Pinpoint the cell where the given text exists, returning its [X, Y] midpoint coordinate. 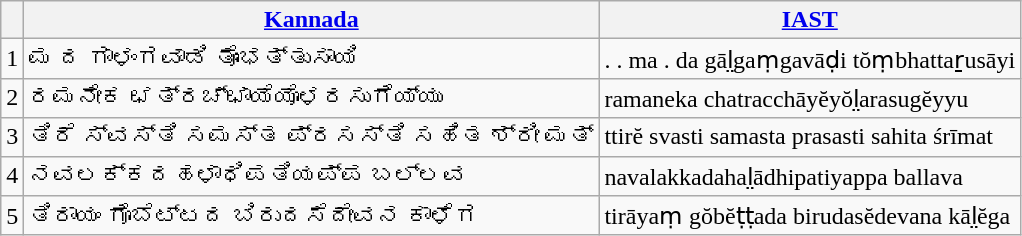
5 [12, 216]
ನವಲಕ್ಕದಹಳಾಧಿಪತಿಯಪ್ಪ ಬಲ್ಲವ [312, 176]
. . ma . da gāl̤gaṃgavāḍi tŏṃbhattaṟusāyi [810, 59]
navalakkadahal̤ādhipatiyappa ballava [810, 176]
ttirĕ svasti samasta prasasti sahita śrīmat [810, 137]
ರಮನೇಕ ಛತ್ರಚ್ಛಾಯೆಯೊಳರಸುಗೆಯ್ಯು [312, 98]
ತಿರಾಯಂ ಗೊಬೆಟ್ಟದ ಬಿರುದಸೆದೇವನ ಕಾಳೆಗ [312, 216]
ramaneka chatracchāyĕyŏl̤arasugĕyyu [810, 98]
ತಿರೆ ಸ್ವಸ್ತಿ ಸಮಸ್ತ ಪ್ರಸಸ್ತಿ ಸಹಿತ ಶ್ರೀ ಮತ್ [312, 137]
IAST [810, 20]
Kannada [312, 20]
4 [12, 176]
tirāyaṃ gŏbĕṭṭada birudasĕdevana kāl̤ĕga [810, 216]
3 [12, 137]
1 [12, 59]
2 [12, 98]
ಮ ದ ಗಾಳಂಗವಾಡಿ ತೊಂಭತ್ತುಸಾಯಿ [312, 59]
